Return (x, y) of the center of cell containing provided text 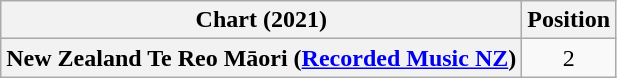
New Zealand Te Reo Māori (Recorded Music NZ) (262, 58)
Chart (2021) (262, 20)
2 (569, 58)
Position (569, 20)
